Extract the (x, y) coordinate from the center of the cell holding the provided text.  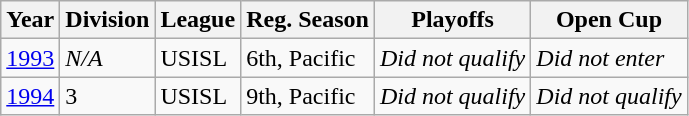
Open Cup (609, 20)
1994 (30, 96)
1993 (30, 58)
N/A (108, 58)
Did not enter (609, 58)
3 (108, 96)
Reg. Season (308, 20)
Year (30, 20)
Division (108, 20)
League (198, 20)
9th, Pacific (308, 96)
6th, Pacific (308, 58)
Playoffs (452, 20)
